Output the [X, Y] coordinate of the center of the cell containing the given text.  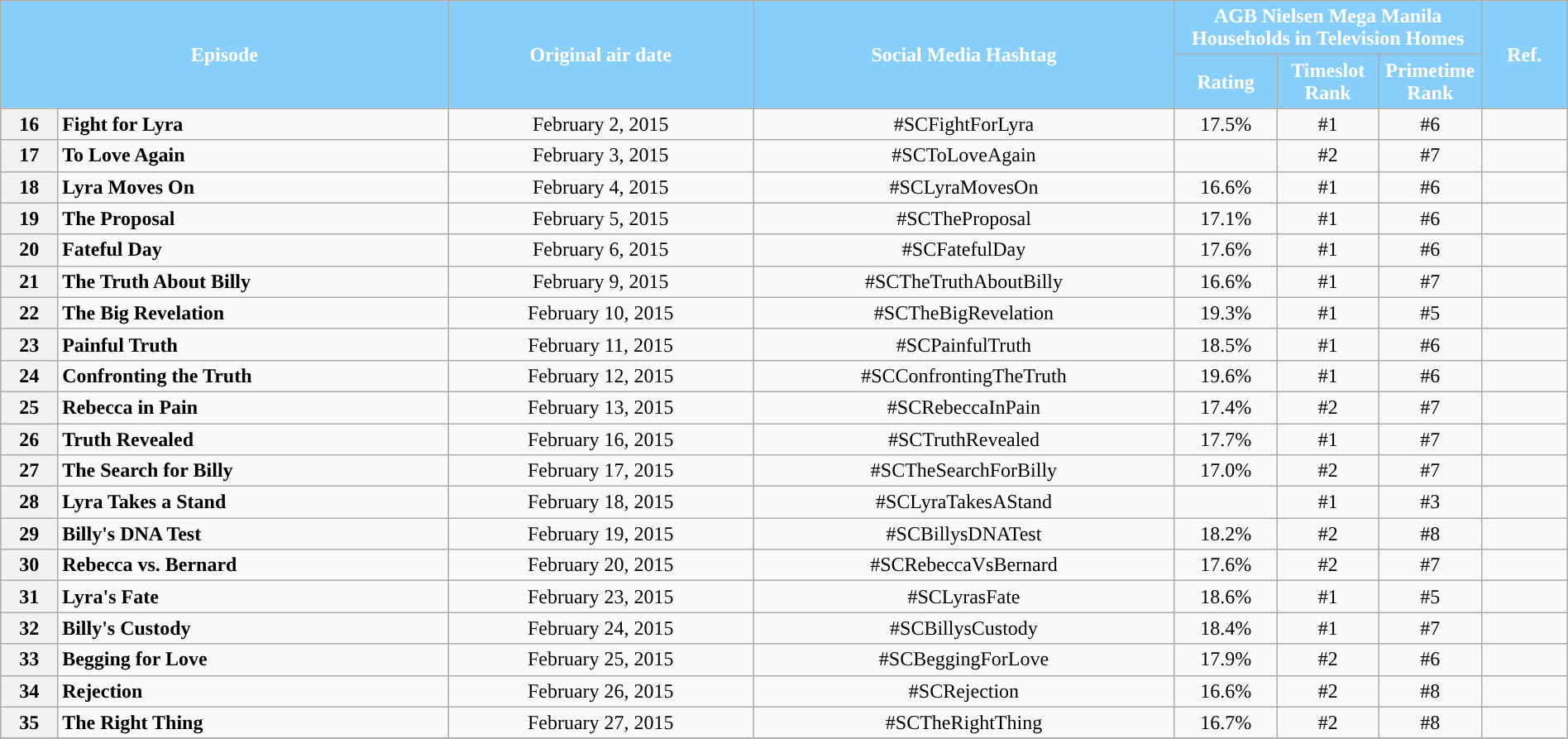
#SCBillysDNATest [964, 534]
18.5% [1226, 344]
Lyra Takes a Stand [253, 502]
#SCPainfulTruth [964, 344]
#SCRebeccaInPain [964, 407]
33 [30, 660]
The Right Thing [253, 722]
Billy's DNA Test [253, 534]
February 16, 2015 [600, 439]
#SCRejection [964, 691]
29 [30, 534]
AGB Nielsen Mega Manila Households in Television Homes [1328, 28]
Rebecca in Pain [253, 407]
Rejection [253, 691]
The Big Revelation [253, 313]
February 9, 2015 [600, 281]
22 [30, 313]
17.9% [1226, 660]
18.6% [1226, 597]
23 [30, 344]
#SCBillysCustody [964, 628]
February 23, 2015 [600, 597]
18 [30, 187]
#SCTheBigRevelation [964, 313]
Fight for Lyra [253, 124]
17 [30, 156]
February 6, 2015 [600, 250]
#SCFatefulDay [964, 250]
Social Media Hashtag [964, 55]
Lyra Moves On [253, 187]
Begging for Love [253, 660]
February 26, 2015 [600, 691]
Rebecca vs. Bernard [253, 565]
16 [30, 124]
#SCFightForLyra [964, 124]
#SCBeggingForLove [964, 660]
17.4% [1226, 407]
February 4, 2015 [600, 187]
17.1% [1226, 218]
#SCTheSearchForBilly [964, 471]
32 [30, 628]
The Search for Billy [253, 471]
19.6% [1226, 376]
February 12, 2015 [600, 376]
#SCLyrasFate [964, 597]
Truth Revealed [253, 439]
30 [30, 565]
#SCConfrontingTheTruth [964, 376]
#SCLyraMovesOn [964, 187]
Ref. [1524, 55]
27 [30, 471]
Primetime Rank [1430, 81]
#SCToLoveAgain [964, 156]
February 25, 2015 [600, 660]
28 [30, 502]
17.7% [1226, 439]
26 [30, 439]
February 17, 2015 [600, 471]
17.0% [1226, 471]
21 [30, 281]
February 2, 2015 [600, 124]
Billy's Custody [253, 628]
31 [30, 597]
Confronting the Truth [253, 376]
#SCTheTruthAboutBilly [964, 281]
February 10, 2015 [600, 313]
35 [30, 722]
16.7% [1226, 722]
Episode [225, 55]
February 24, 2015 [600, 628]
February 18, 2015 [600, 502]
To Love Again [253, 156]
February 3, 2015 [600, 156]
Fateful Day [253, 250]
24 [30, 376]
February 5, 2015 [600, 218]
#SCTheProposal [964, 218]
Timeslot Rank [1328, 81]
Painful Truth [253, 344]
19 [30, 218]
19.3% [1226, 313]
#3 [1430, 502]
The Proposal [253, 218]
18.4% [1226, 628]
25 [30, 407]
February 20, 2015 [600, 565]
February 19, 2015 [600, 534]
#SCTruthRevealed [964, 439]
34 [30, 691]
17.5% [1226, 124]
#SCRebeccaVsBernard [964, 565]
Lyra's Fate [253, 597]
Original air date [600, 55]
Rating [1226, 81]
18.2% [1226, 534]
#SCLyraTakesAStand [964, 502]
20 [30, 250]
February 13, 2015 [600, 407]
February 27, 2015 [600, 722]
February 11, 2015 [600, 344]
#SCTheRightThing [964, 722]
The Truth About Billy [253, 281]
